Return [x, y] of the center of cell containing provided text 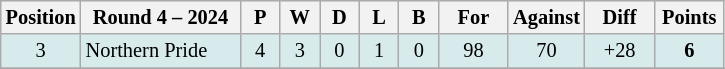
P [260, 17]
Northern Pride [161, 51]
W [300, 17]
70 [546, 51]
L [379, 17]
1 [379, 51]
Against [546, 17]
+28 [620, 51]
6 [689, 51]
98 [474, 51]
Round 4 – 2024 [161, 17]
4 [260, 51]
Position [41, 17]
Points [689, 17]
D [340, 17]
B [419, 17]
For [474, 17]
Diff [620, 17]
